Find where the given text appears and provide that cell's center as [x, y] coordinate. 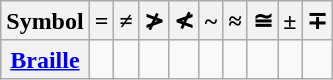
≮ [184, 21]
~ [211, 21]
≅ [262, 21]
∓ [318, 21]
≯ [154, 21]
± [290, 21]
≈ [235, 21]
Symbol [45, 21]
Braille [45, 59]
≠ [126, 21]
= [102, 21]
